Provide the [X, Y] coordinate of the cell's center where the given text is located.  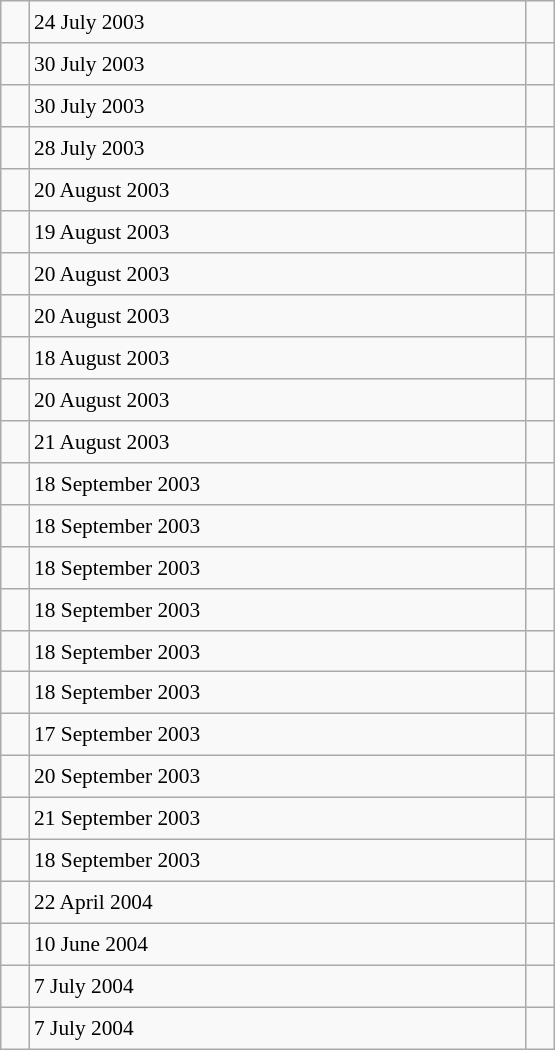
22 April 2004 [278, 903]
21 August 2003 [278, 441]
20 September 2003 [278, 777]
17 September 2003 [278, 735]
21 September 2003 [278, 819]
18 August 2003 [278, 358]
10 June 2004 [278, 945]
28 July 2003 [278, 148]
19 August 2003 [278, 232]
24 July 2003 [278, 22]
